Scan for the cell matching the given text and deliver its (x, y) coordinate at center. 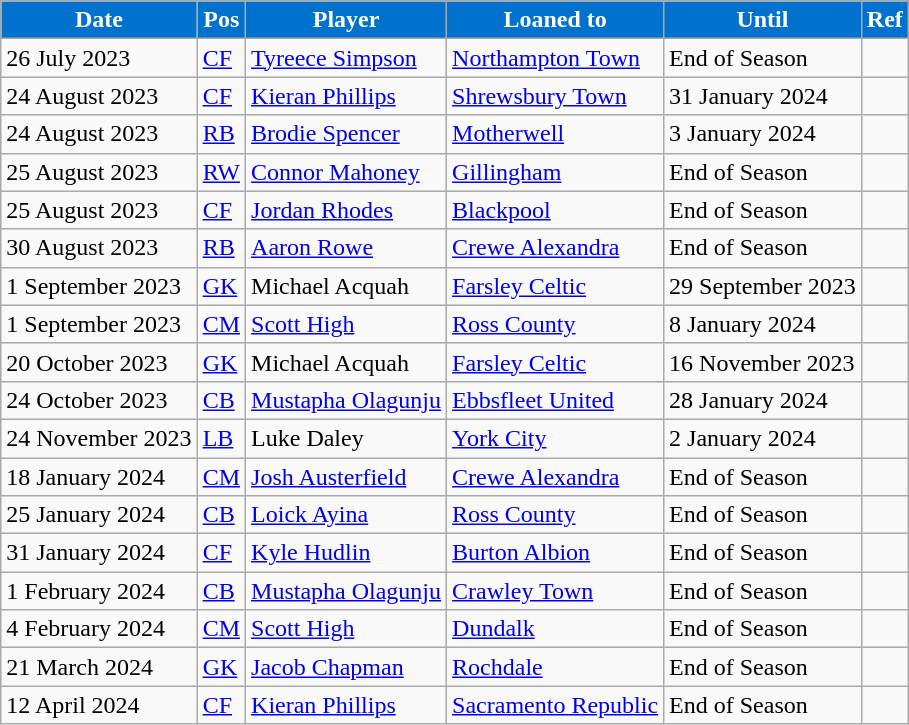
1 February 2024 (99, 591)
26 July 2023 (99, 58)
Loick Ayina (346, 515)
Jordan Rhodes (346, 210)
Luke Daley (346, 438)
8 January 2024 (763, 324)
Burton Albion (556, 553)
29 September 2023 (763, 286)
Kyle Hudlin (346, 553)
12 April 2024 (99, 705)
RW (221, 172)
Player (346, 20)
Motherwell (556, 134)
28 January 2024 (763, 400)
30 August 2023 (99, 248)
Northampton Town (556, 58)
Loaned to (556, 20)
LB (221, 438)
24 October 2023 (99, 400)
Until (763, 20)
Gillingham (556, 172)
Blackpool (556, 210)
2 January 2024 (763, 438)
Sacramento Republic (556, 705)
Aaron Rowe (346, 248)
Ebbsfleet United (556, 400)
Tyreece Simpson (346, 58)
Brodie Spencer (346, 134)
Rochdale (556, 667)
Pos (221, 20)
Date (99, 20)
Connor Mahoney (346, 172)
Crawley Town (556, 591)
16 November 2023 (763, 362)
Ref (884, 20)
4 February 2024 (99, 629)
Josh Austerfield (346, 477)
Shrewsbury Town (556, 96)
20 October 2023 (99, 362)
18 January 2024 (99, 477)
Dundalk (556, 629)
24 November 2023 (99, 438)
3 January 2024 (763, 134)
York City (556, 438)
25 January 2024 (99, 515)
Jacob Chapman (346, 667)
21 March 2024 (99, 667)
